Provide the (x, y) coordinate of the cell's center where the given text is located.  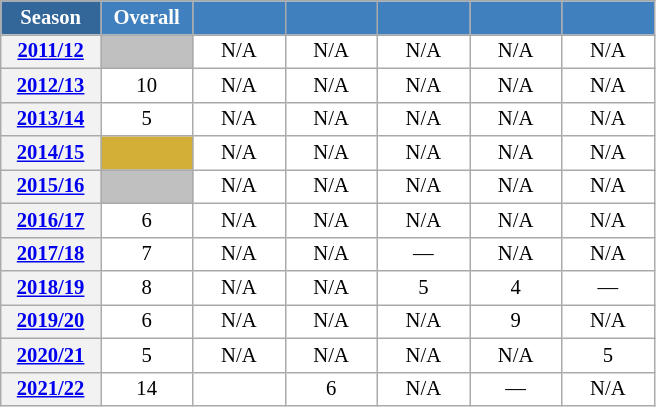
2021/22 (51, 389)
8 (146, 287)
Season (51, 17)
2020/21 (51, 355)
2016/17 (51, 220)
2011/12 (51, 51)
Overall (146, 17)
10 (146, 85)
7 (146, 254)
2019/20 (51, 321)
2018/19 (51, 287)
2012/13 (51, 85)
14 (146, 389)
2014/15 (51, 153)
9 (516, 321)
4 (516, 287)
2013/14 (51, 119)
2017/18 (51, 254)
2015/16 (51, 186)
